From the cell containing the given text, extract its center point as [x, y] coordinate. 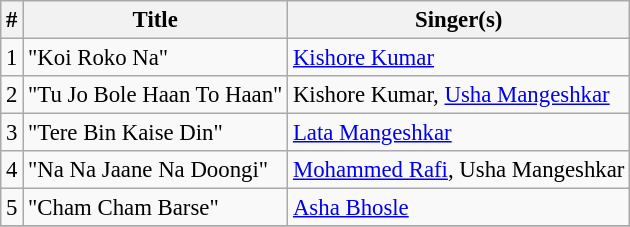
# [12, 20]
"Na Na Jaane Na Doongi" [156, 170]
Singer(s) [459, 20]
"Cham Cham Barse" [156, 208]
Kishore Kumar, Usha Mangeshkar [459, 95]
Asha Bhosle [459, 208]
Title [156, 20]
Mohammed Rafi, Usha Mangeshkar [459, 170]
Lata Mangeshkar [459, 133]
"Tere Bin Kaise Din" [156, 133]
"Tu Jo Bole Haan To Haan" [156, 95]
5 [12, 208]
3 [12, 133]
2 [12, 95]
1 [12, 58]
"Koi Roko Na" [156, 58]
Kishore Kumar [459, 58]
4 [12, 170]
